Determine the (X, Y) coordinate at the center of the cell enclosing the given text.  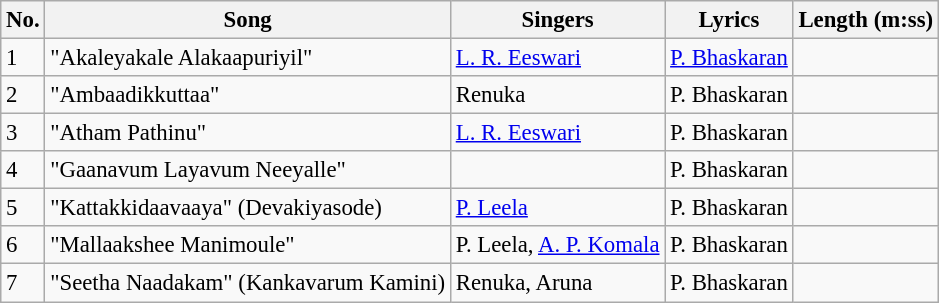
Singers (557, 20)
"Mallaakshee Manimoule" (248, 245)
"Gaanavum Layavum Neeyalle" (248, 170)
"Ambaadikkuttaa" (248, 95)
"Atham Pathinu" (248, 133)
3 (23, 133)
"Akaleyakale Alakaapuriyil" (248, 58)
"Kattakkidaavaaya" (Devakiyasode) (248, 208)
2 (23, 95)
Song (248, 20)
5 (23, 208)
4 (23, 170)
Length (m:ss) (866, 20)
P. Leela (557, 208)
7 (23, 283)
1 (23, 58)
No. (23, 20)
6 (23, 245)
Renuka (557, 95)
"Seetha Naadakam" (Kankavarum Kamini) (248, 283)
Renuka, Aruna (557, 283)
Lyrics (729, 20)
P. Leela, A. P. Komala (557, 245)
